Scan for the cell matching the given text and deliver its (X, Y) coordinate at center. 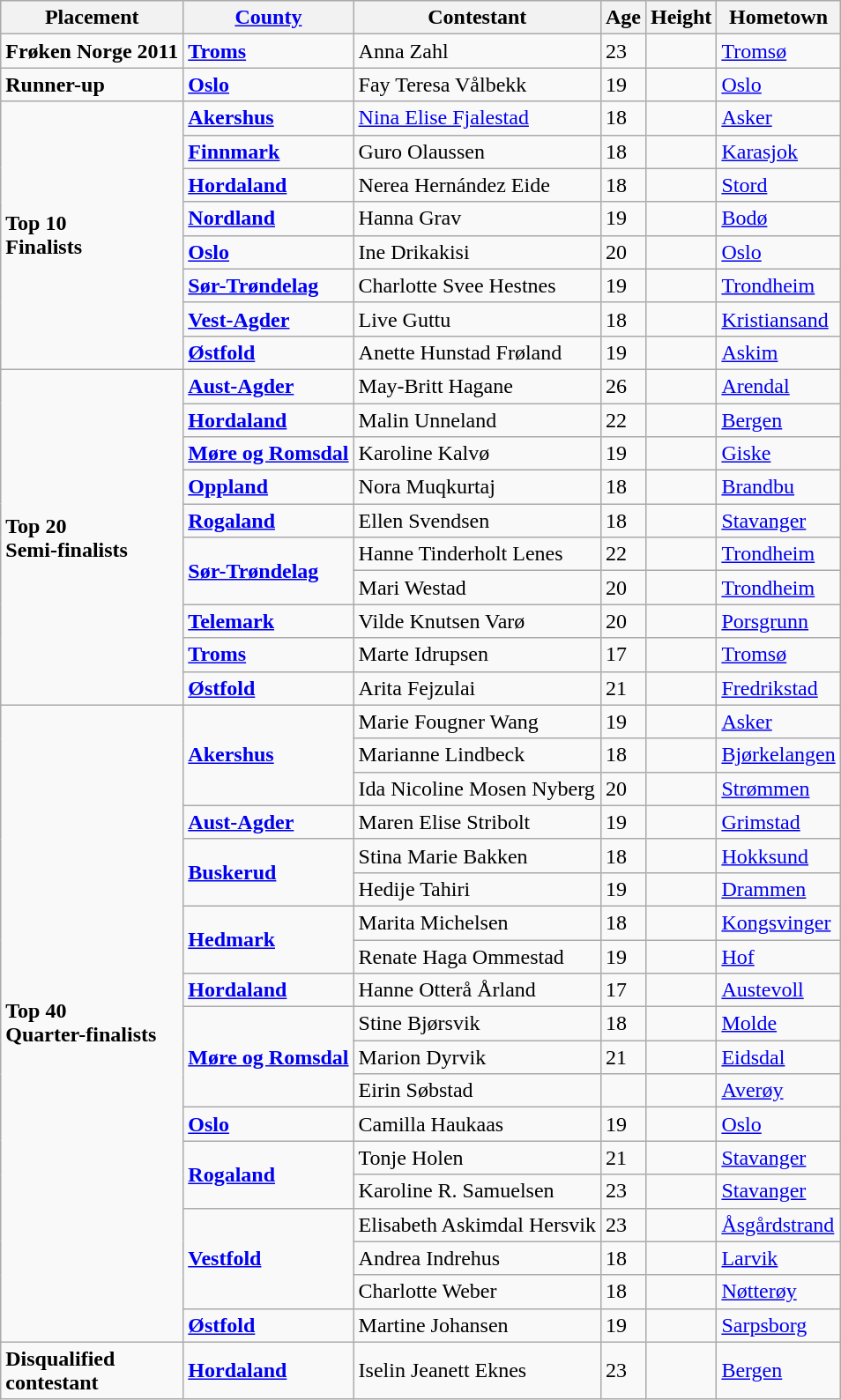
Nora Muqkurtaj (477, 487)
Molde (778, 1024)
Ida Nicoline Mosen Nyberg (477, 789)
Elisabeth Askimdal Hersvik (477, 1225)
Guro Olaussen (477, 152)
Vilde Knutsen Varø (477, 621)
Maren Elise Stribolt (477, 822)
Stine Bjørsvik (477, 1024)
Top 20Semi-finalists (92, 537)
Porsgrunn (778, 621)
Åsgårdstrand (778, 1225)
Eirin Søbstad (477, 1091)
Bjørkelangen (778, 755)
Karoline R. Samuelsen (477, 1191)
Austevoll (778, 990)
Disqualifiedcontestant (92, 1371)
Arita Fejzulai (477, 688)
Hanne Tinderholt Lenes (477, 554)
Karoline Kalvø (477, 454)
Hokksund (778, 856)
Malin Unneland (477, 420)
Tonje Holen (477, 1158)
May-Britt Hagane (477, 386)
Brandbu (778, 487)
Renate Haga Ommestad (477, 956)
Nøtterøy (778, 1292)
Charlotte Weber (477, 1292)
Bodø (778, 219)
Anna Zahl (477, 51)
Vestfold (268, 1258)
Giske (778, 454)
Telemark (268, 621)
Anette Hunstad Frøland (477, 352)
Mari Westad (477, 588)
Eidsdal (778, 1057)
Nina Elise Fjalestad (477, 118)
Marion Dyrvik (477, 1057)
Hanna Grav (477, 219)
Drammen (778, 889)
Vest-Agder (268, 319)
Marita Michelsen (477, 922)
Sarpsborg (778, 1325)
Fredrikstad (778, 688)
Nordland (268, 219)
Larvik (778, 1258)
Finnmark (268, 152)
Ellen Svendsen (477, 521)
Ine Drikakisi (477, 252)
Grimstad (778, 822)
Stina Marie Bakken (477, 856)
Hof (778, 956)
Frøken Norge 2011 (92, 51)
Andrea Indrehus (477, 1258)
Arendal (778, 386)
Marie Fougner Wang (477, 722)
Nerea Hernández Eide (477, 185)
Kristiansand (778, 319)
Hometown (778, 18)
Strømmen (778, 789)
County (268, 18)
Buskerud (268, 872)
Oppland (268, 487)
Iselin Jeanett Eknes (477, 1371)
Marianne Lindbeck (477, 755)
Height (681, 18)
26 (622, 386)
Martine Johansen (477, 1325)
Top 10Finalists (92, 235)
Hedije Tahiri (477, 889)
Askim (778, 352)
Runner-up (92, 85)
Age (622, 18)
Hedmark (268, 939)
Camilla Haukaas (477, 1124)
Fay Teresa Vålbekk (477, 85)
Live Guttu (477, 319)
Stord (778, 185)
Averøy (778, 1091)
Marte Idrupsen (477, 655)
Charlotte Svee Hestnes (477, 285)
Placement (92, 18)
Contestant (477, 18)
Kongsvinger (778, 922)
Hanne Otterå Årland (477, 990)
Karasjok (778, 152)
Top 40Quarter-finalists (92, 1024)
